Return (x, y) of the center of cell containing provided text 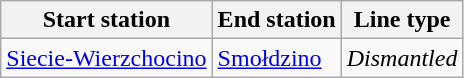
Siecie-Wierzchocino (106, 58)
End station (276, 20)
Line type (402, 20)
Start station (106, 20)
Smołdzino (276, 58)
Dismantled (402, 58)
